For the text-containing cell, return its midpoint in (X, Y) coordinate format. 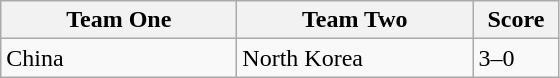
China (119, 58)
Team Two (355, 20)
North Korea (355, 58)
3–0 (516, 58)
Team One (119, 20)
Score (516, 20)
